Pinpoint the cell where the given text exists, returning its [x, y] midpoint coordinate. 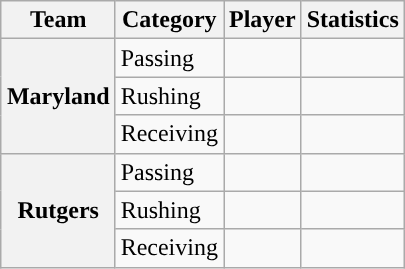
Maryland [58, 96]
Category [169, 20]
Player [263, 20]
Statistics [352, 20]
Team [58, 20]
Rutgers [58, 210]
